Return the [x, y] coordinate for the center point of the cell that contains the specified text.  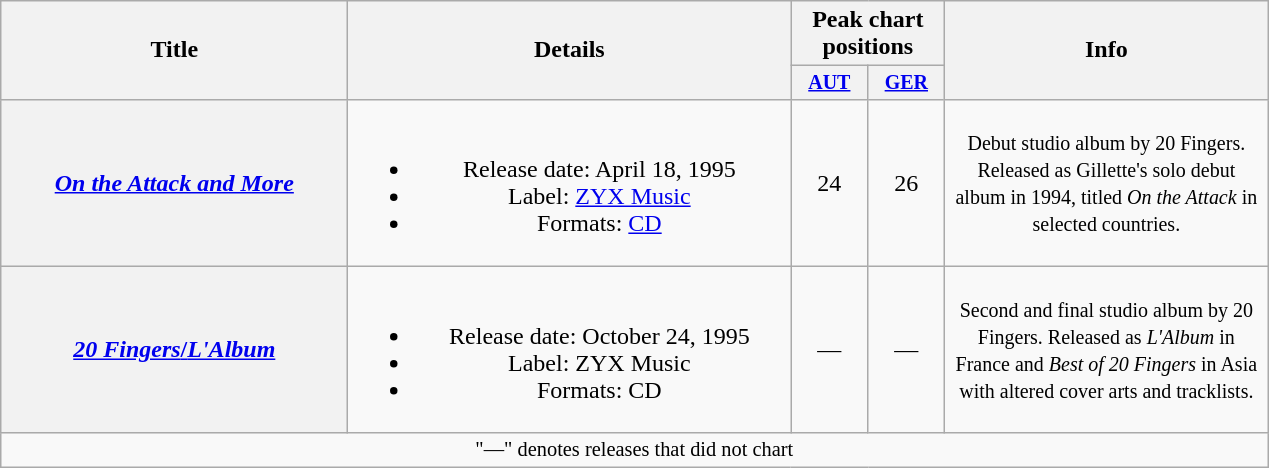
Details [570, 50]
GER [906, 82]
On the Attack and More [174, 182]
AUT [830, 82]
20 Fingers/L'Album [174, 350]
Second and final studio album by 20 Fingers. Released as L'Album in France and Best of 20 Fingers in Asia with altered cover arts and tracklists. [1106, 350]
Release date: April 18, 1995Label: ZYX MusicFormats: CD [570, 182]
Release date: October 24, 1995Label: ZYX MusicFormats: CD [570, 350]
Peak chart positions [868, 34]
"—" denotes releases that did not chart [634, 450]
24 [830, 182]
26 [906, 182]
Debut studio album by 20 Fingers. Released as Gillette's solo debut album in 1994, titled On the Attack in selected countries. [1106, 182]
Info [1106, 50]
Title [174, 50]
